Find where the given text appears and provide that cell's center as (X, Y) coordinate. 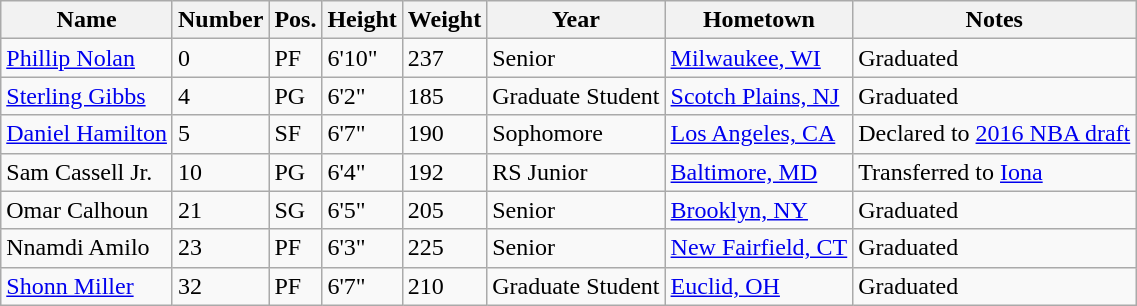
185 (444, 96)
225 (444, 248)
Brooklyn, NY (759, 210)
6'2" (362, 96)
Nnamdi Amilo (87, 248)
SF (296, 134)
6'4" (362, 172)
Name (87, 20)
Euclid, OH (759, 286)
Weight (444, 20)
6'3" (362, 248)
SG (296, 210)
192 (444, 172)
Shonn Miller (87, 286)
Declared to 2016 NBA draft (994, 134)
Pos. (296, 20)
32 (220, 286)
Notes (994, 20)
237 (444, 58)
Transferred to Iona (994, 172)
4 (220, 96)
21 (220, 210)
23 (220, 248)
205 (444, 210)
190 (444, 134)
Phillip Nolan (87, 58)
Sterling Gibbs (87, 96)
Milwaukee, WI (759, 58)
Year (576, 20)
Los Angeles, CA (759, 134)
Hometown (759, 20)
Omar Calhoun (87, 210)
RS Junior (576, 172)
Number (220, 20)
210 (444, 286)
New Fairfield, CT (759, 248)
0 (220, 58)
Height (362, 20)
6'5" (362, 210)
Sophomore (576, 134)
Baltimore, MD (759, 172)
6'10" (362, 58)
5 (220, 134)
10 (220, 172)
Scotch Plains, NJ (759, 96)
Sam Cassell Jr. (87, 172)
Daniel Hamilton (87, 134)
